Return (x, y) of the center of cell containing provided text 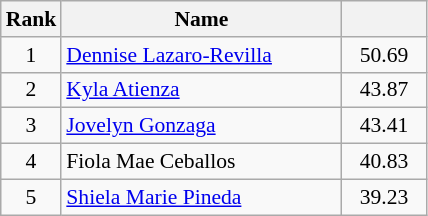
5 (32, 197)
43.41 (384, 126)
Dennise Lazaro-Revilla (201, 55)
Shiela Marie Pineda (201, 197)
50.69 (384, 55)
Kyla Atienza (201, 90)
3 (32, 126)
Rank (32, 19)
4 (32, 162)
Name (201, 19)
Jovelyn Gonzaga (201, 126)
43.87 (384, 90)
40.83 (384, 162)
Fiola Mae Ceballos (201, 162)
1 (32, 55)
2 (32, 90)
39.23 (384, 197)
